Search for the cell housing the specified text and yield its (X, Y) center coordinate. 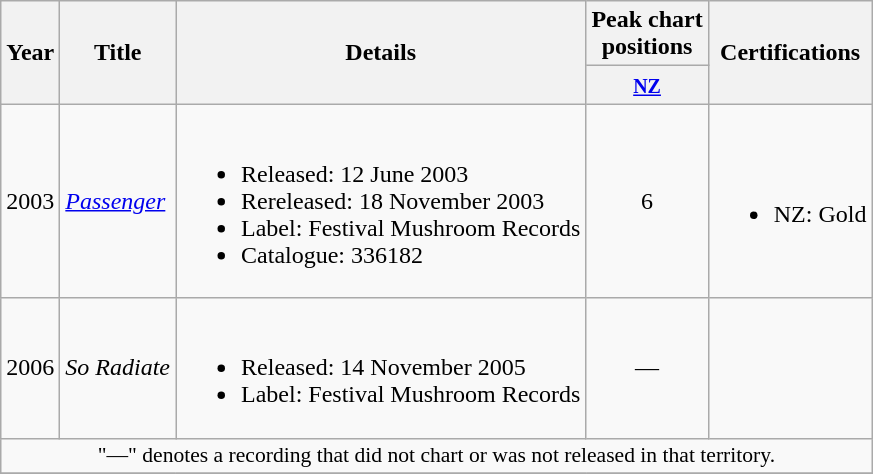
NZ: Gold (790, 201)
NZ (647, 85)
Released: 12 June 2003Rereleased: 18 November 2003Label: Festival Mushroom RecordsCatalogue: 336182 (381, 201)
Passenger (118, 201)
Released: 14 November 2005Label: Festival Mushroom Records (381, 368)
Title (118, 52)
Year (30, 52)
Certifications (790, 52)
Details (381, 52)
— (647, 368)
6 (647, 201)
2006 (30, 368)
So Radiate (118, 368)
Peak chartpositions (647, 34)
2003 (30, 201)
"—" denotes a recording that did not chart or was not released in that territory. (436, 456)
